Pinpoint the cell where the given text exists, returning its [X, Y] midpoint coordinate. 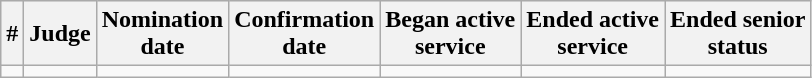
Ended activeservice [593, 34]
# [12, 34]
Judge [60, 34]
Confirmationdate [304, 34]
Began activeservice [450, 34]
Ended seniorstatus [737, 34]
Nominationdate [162, 34]
